Locate the cell with the specified text and output its (x, y) center coordinate. 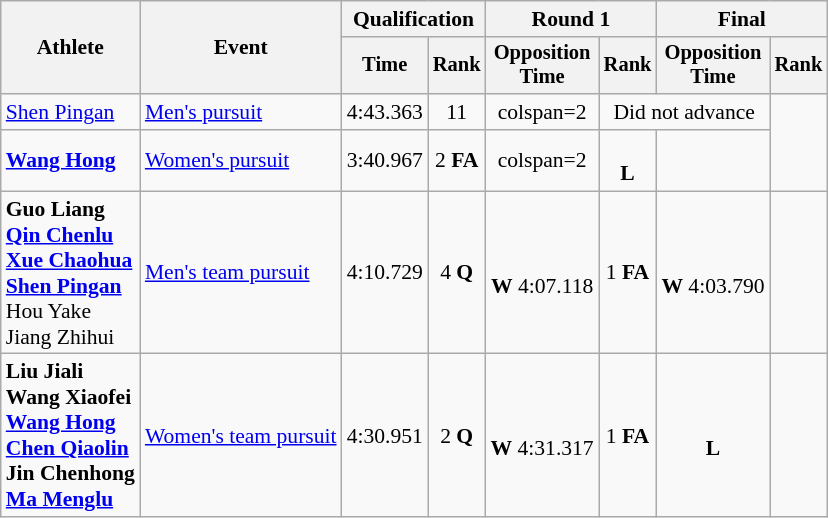
Men's team pursuit (241, 272)
Women's pursuit (241, 160)
Shen Pingan (70, 112)
Athlete (70, 48)
Liu JialiWang XiaofeiWang HongChen QiaolinJin ChenhongMa Menglu (70, 436)
4:10.729 (385, 272)
Final (742, 19)
W 4:07.118 (542, 272)
2 FA (457, 160)
Qualification (414, 19)
2 Q (457, 436)
Women's team pursuit (241, 436)
Did not advance (684, 112)
3:40.967 (385, 160)
W 4:31.317 (542, 436)
Wang Hong (70, 160)
Men's pursuit (241, 112)
Round 1 (570, 19)
11 (457, 112)
4:43.363 (385, 112)
4:30.951 (385, 436)
W 4:03.790 (712, 272)
Event (241, 48)
Time (385, 66)
Guo LiangQin ChenluXue ChaohuaShen PinganHou YakeJiang Zhihui (70, 272)
4 Q (457, 272)
